Locate the cell with the specified text and output its [X, Y] center coordinate. 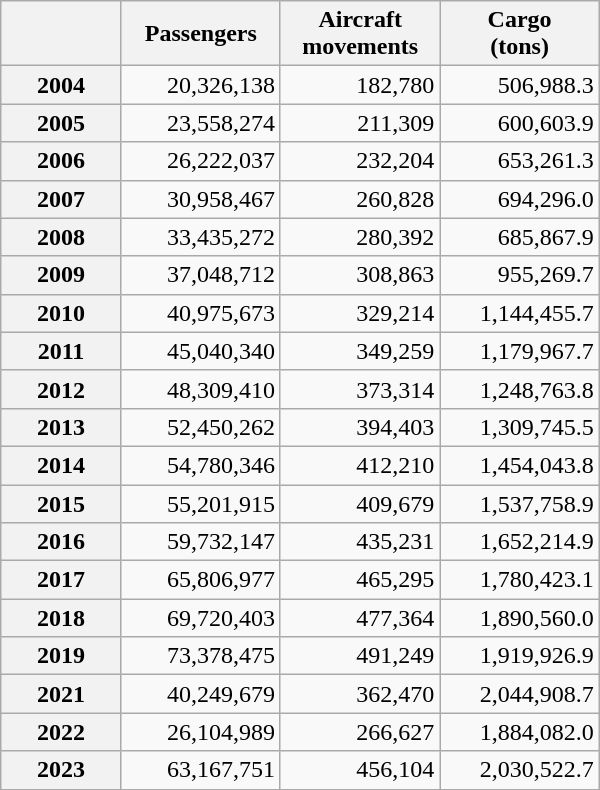
37,048,712 [200, 275]
308,863 [360, 275]
1,780,423.1 [520, 580]
52,450,262 [200, 427]
2016 [61, 542]
394,403 [360, 427]
2014 [61, 465]
1,919,926.9 [520, 656]
73,378,475 [200, 656]
2009 [61, 275]
54,780,346 [200, 465]
456,104 [360, 770]
435,231 [360, 542]
69,720,403 [200, 618]
2005 [61, 123]
266,627 [360, 732]
2008 [61, 237]
260,828 [360, 199]
40,249,679 [200, 694]
2022 [61, 732]
2007 [61, 199]
2,030,522.7 [520, 770]
1,537,758.9 [520, 503]
2011 [61, 351]
2023 [61, 770]
349,259 [360, 351]
600,603.9 [520, 123]
Passengers [200, 34]
1,179,967.7 [520, 351]
409,679 [360, 503]
465,295 [360, 580]
2018 [61, 618]
1,884,082.0 [520, 732]
373,314 [360, 389]
30,958,467 [200, 199]
685,867.9 [520, 237]
2019 [61, 656]
2006 [61, 161]
1,652,214.9 [520, 542]
1,144,455.7 [520, 313]
232,204 [360, 161]
477,364 [360, 618]
362,470 [360, 694]
2,044,908.7 [520, 694]
33,435,272 [200, 237]
2021 [61, 694]
955,269.7 [520, 275]
1,309,745.5 [520, 427]
182,780 [360, 85]
55,201,915 [200, 503]
412,210 [360, 465]
1,248,763.8 [520, 389]
26,222,037 [200, 161]
2015 [61, 503]
211,309 [360, 123]
1,454,043.8 [520, 465]
48,309,410 [200, 389]
2012 [61, 389]
Cargo(tons) [520, 34]
40,975,673 [200, 313]
26,104,989 [200, 732]
Aircraft movements [360, 34]
45,040,340 [200, 351]
2010 [61, 313]
65,806,977 [200, 580]
2013 [61, 427]
506,988.3 [520, 85]
63,167,751 [200, 770]
694,296.0 [520, 199]
20,326,138 [200, 85]
2004 [61, 85]
329,214 [360, 313]
280,392 [360, 237]
491,249 [360, 656]
1,890,560.0 [520, 618]
653,261.3 [520, 161]
23,558,274 [200, 123]
2017 [61, 580]
59,732,147 [200, 542]
